Determine the [X, Y] coordinate at the center of the cell enclosing the given text.  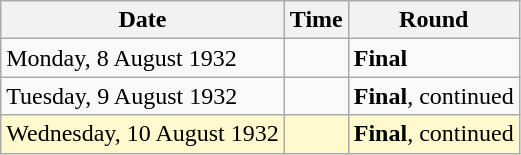
Date [143, 20]
Monday, 8 August 1932 [143, 58]
Wednesday, 10 August 1932 [143, 134]
Final [434, 58]
Time [316, 20]
Round [434, 20]
Tuesday, 9 August 1932 [143, 96]
